Provide the [x, y] coordinate of the cell's center where the given text is located.  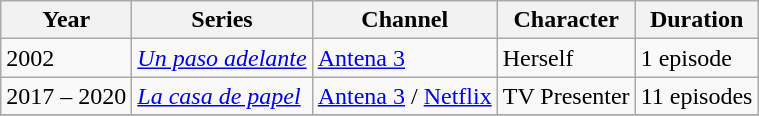
2002 [66, 58]
Channel [404, 20]
Un paso adelante [222, 58]
Character [566, 20]
La casa de papel [222, 96]
2017 – 2020 [66, 96]
Year [66, 20]
Antena 3 [404, 58]
Herself [566, 58]
Series [222, 20]
Antena 3 / Netflix [404, 96]
11 episodes [696, 96]
1 episode [696, 58]
TV Presenter [566, 96]
Duration [696, 20]
